Output the [X, Y] coordinate of the center of the cell containing the given text.  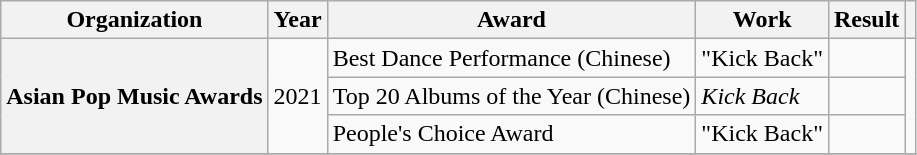
Best Dance Performance (Chinese) [512, 58]
Top 20 Albums of the Year (Chinese) [512, 96]
Asian Pop Music Awards [134, 96]
People's Choice Award [512, 134]
Organization [134, 20]
Year [298, 20]
Kick Back [762, 96]
Work [762, 20]
2021 [298, 96]
Result [866, 20]
Award [512, 20]
